Locate the cell with the specified text and output its (x, y) center coordinate. 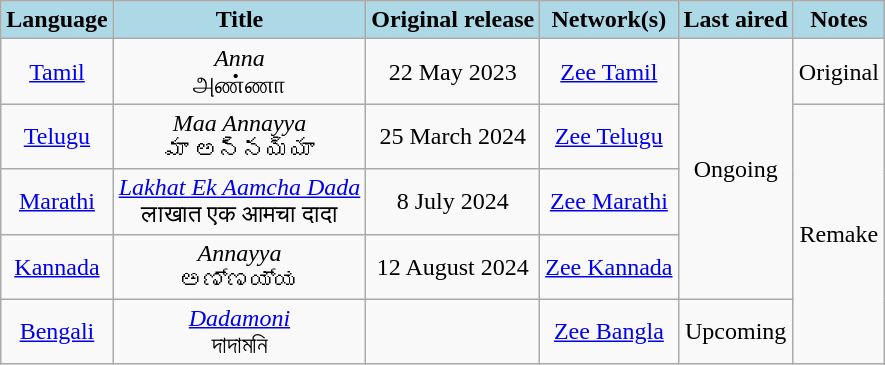
12 August 2024 (453, 266)
Original release (453, 20)
Annayya ಅಣ್ಣಯ್ಯ (240, 266)
Zee Telugu (609, 136)
Zee Kannada (609, 266)
Network(s) (609, 20)
Maa Annayya మా అన్నయ్యా (240, 136)
Zee Tamil (609, 72)
Marathi (57, 202)
Language (57, 20)
8 July 2024 (453, 202)
Remake (838, 234)
Dadamoni দাদামনি (240, 332)
Last aired (736, 20)
Original (838, 72)
Title (240, 20)
Upcoming (736, 332)
25 March 2024 (453, 136)
Ongoing (736, 169)
22 May 2023 (453, 72)
Kannada (57, 266)
Notes (838, 20)
Tamil (57, 72)
Lakhat Ek Aamcha Dada लाखात एक आमचा दादा (240, 202)
Zee Marathi (609, 202)
Telugu (57, 136)
Bengali (57, 332)
Anna அண்ணா (240, 72)
Zee Bangla (609, 332)
